Scan for the cell matching the given text and deliver its (X, Y) coordinate at center. 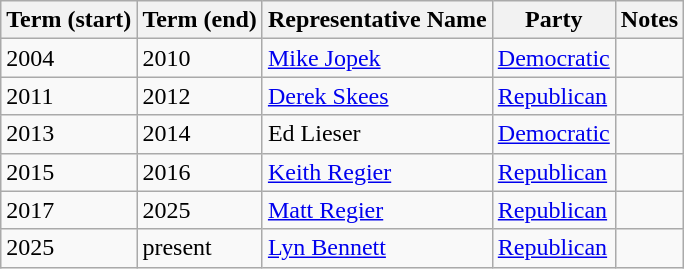
Mike Jopek (377, 58)
Representative Name (377, 20)
Matt Regier (377, 210)
2011 (69, 96)
2013 (69, 134)
Notes (649, 20)
2014 (200, 134)
present (200, 248)
2015 (69, 172)
2004 (69, 58)
Party (554, 20)
Term (end) (200, 20)
Ed Lieser (377, 134)
Lyn Bennett (377, 248)
2016 (200, 172)
2010 (200, 58)
Term (start) (69, 20)
Derek Skees (377, 96)
2012 (200, 96)
2017 (69, 210)
Keith Regier (377, 172)
